Detect which cell encompasses the target text, then output its (X, Y) center coordinate. 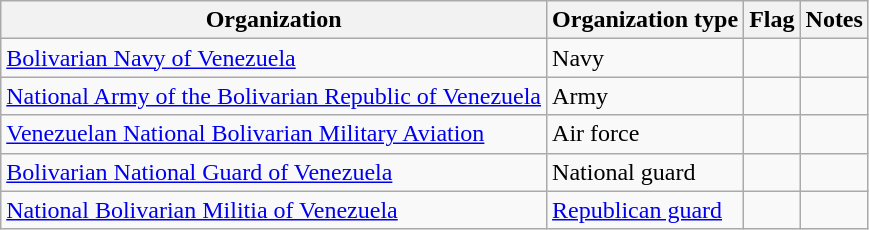
National Army of the Bolivarian Republic of Venezuela (274, 96)
Notes (834, 20)
National Bolivarian Militia of Venezuela (274, 210)
Navy (646, 58)
Bolivarian Navy of Venezuela (274, 58)
Organization (274, 20)
Air force (646, 134)
National guard (646, 172)
Bolivarian National Guard of Venezuela (274, 172)
Venezuelan National Bolivarian Military Aviation (274, 134)
Republican guard (646, 210)
Flag (772, 20)
Army (646, 96)
Organization type (646, 20)
